From the cell containing the given text, extract its center point as [x, y] coordinate. 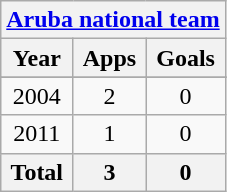
Apps [110, 58]
Year [37, 58]
2 [110, 96]
3 [110, 172]
Total [37, 172]
1 [110, 134]
Aruba national team [113, 20]
Goals [186, 58]
2004 [37, 96]
2011 [37, 134]
